Locate the cell with the specified text and output its [x, y] center coordinate. 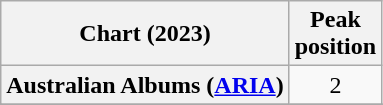
Australian Albums (ARIA) [145, 85]
Peakposition [335, 34]
Chart (2023) [145, 34]
2 [335, 85]
